Search for the cell housing the specified text and yield its (x, y) center coordinate. 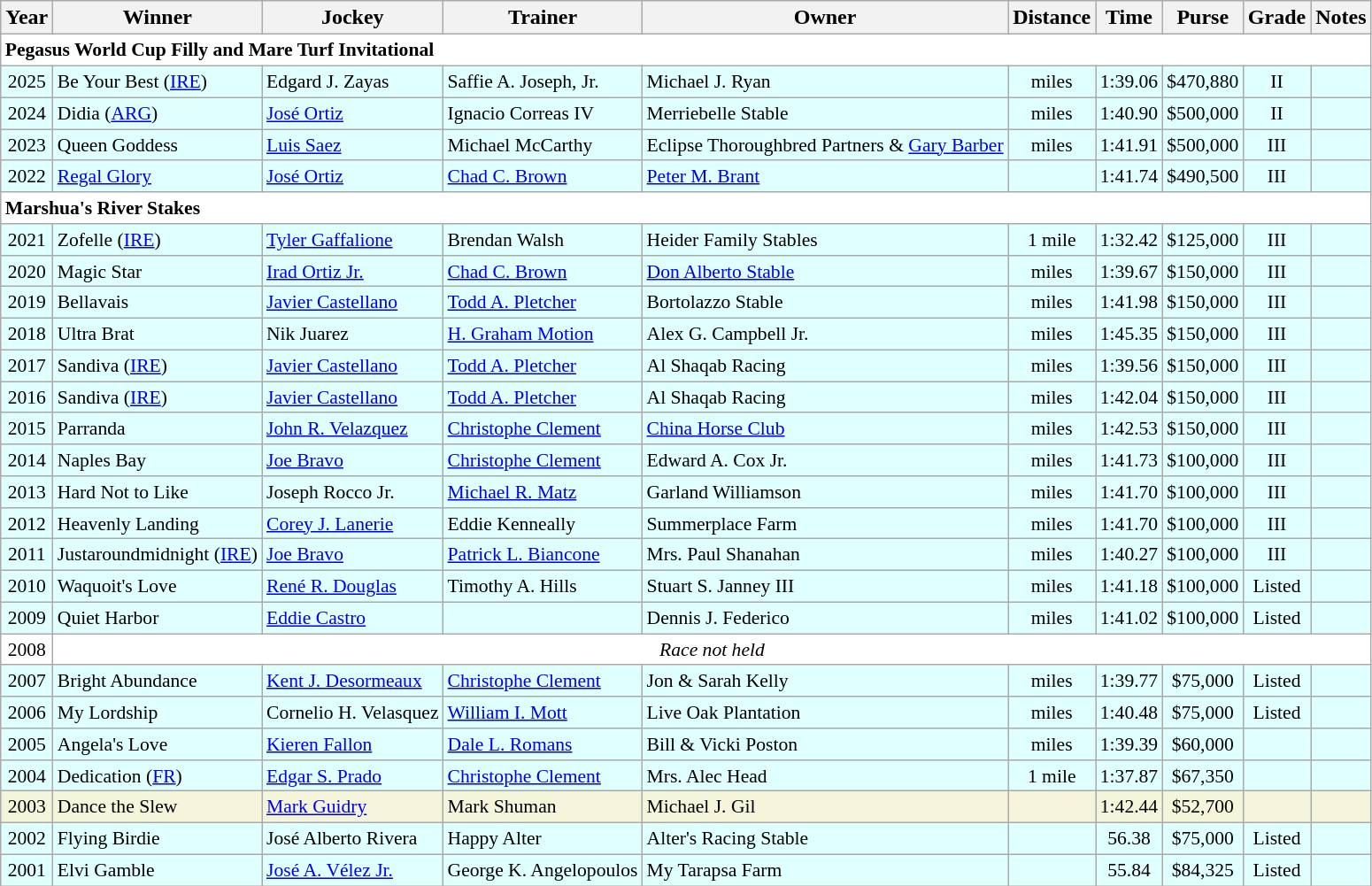
René R. Douglas (352, 586)
1:40.90 (1129, 113)
Winner (158, 18)
Dedication (FR) (158, 775)
Parranda (158, 428)
2006 (27, 713)
Mark Guidry (352, 807)
Naples Bay (158, 460)
Eddie Castro (352, 618)
My Tarapsa Farm (825, 870)
Luis Saez (352, 145)
Year (27, 18)
1:32.42 (1129, 240)
2012 (27, 523)
John R. Velazquez (352, 428)
Happy Alter (543, 838)
Purse (1202, 18)
Ultra Brat (158, 334)
2007 (27, 681)
Michael McCarthy (543, 145)
Dance the Slew (158, 807)
Magic Star (158, 271)
Waquoit's Love (158, 586)
José A. Vélez Jr. (352, 870)
China Horse Club (825, 428)
Notes (1341, 18)
Bright Abundance (158, 681)
Michael R. Matz (543, 492)
Time (1129, 18)
Heider Family Stables (825, 240)
Dennis J. Federico (825, 618)
$60,000 (1202, 744)
Eclipse Thoroughbred Partners & Gary Barber (825, 145)
2019 (27, 303)
Patrick L. Biancone (543, 555)
Michael J. Gil (825, 807)
2016 (27, 397)
Heavenly Landing (158, 523)
2020 (27, 271)
1:41.18 (1129, 586)
1:39.39 (1129, 744)
H. Graham Motion (543, 334)
2023 (27, 145)
2021 (27, 240)
Hard Not to Like (158, 492)
Live Oak Plantation (825, 713)
$52,700 (1202, 807)
$67,350 (1202, 775)
$470,880 (1202, 81)
1:41.73 (1129, 460)
$84,325 (1202, 870)
Trainer (543, 18)
Angela's Love (158, 744)
Zofelle (IRE) (158, 240)
1:45.35 (1129, 334)
56.38 (1129, 838)
1:39.56 (1129, 366)
2008 (27, 650)
2003 (27, 807)
1:42.53 (1129, 428)
Peter M. Brant (825, 176)
1:41.91 (1129, 145)
2022 (27, 176)
Alter's Racing Stable (825, 838)
2011 (27, 555)
Michael J. Ryan (825, 81)
Jon & Sarah Kelly (825, 681)
2001 (27, 870)
2024 (27, 113)
Kent J. Desormeaux (352, 681)
William I. Mott (543, 713)
2015 (27, 428)
Owner (825, 18)
George K. Angelopoulos (543, 870)
Merriebelle Stable (825, 113)
Summerplace Farm (825, 523)
Bortolazzo Stable (825, 303)
Cornelio H. Velasquez (352, 713)
Queen Goddess (158, 145)
Elvi Gamble (158, 870)
José Alberto Rivera (352, 838)
Mrs. Alec Head (825, 775)
Timothy A. Hills (543, 586)
Garland Williamson (825, 492)
2002 (27, 838)
Saffie A. Joseph, Jr. (543, 81)
Ignacio Correas IV (543, 113)
Bill & Vicki Poston (825, 744)
2013 (27, 492)
1:42.44 (1129, 807)
Distance (1052, 18)
Edgard J. Zayas (352, 81)
1:37.87 (1129, 775)
2009 (27, 618)
1:41.02 (1129, 618)
Don Alberto Stable (825, 271)
Corey J. Lanerie (352, 523)
$125,000 (1202, 240)
Didia (ARG) (158, 113)
2005 (27, 744)
Eddie Kenneally (543, 523)
1:40.48 (1129, 713)
Kieren Fallon (352, 744)
Nik Juarez (352, 334)
Justaroundmidnight (IRE) (158, 555)
1:40.27 (1129, 555)
2004 (27, 775)
2014 (27, 460)
Jockey (352, 18)
Brendan Walsh (543, 240)
Stuart S. Janney III (825, 586)
Joseph Rocco Jr. (352, 492)
Grade (1276, 18)
Race not held (712, 650)
55.84 (1129, 870)
$490,500 (1202, 176)
2017 (27, 366)
Bellavais (158, 303)
Mark Shuman (543, 807)
Be Your Best (IRE) (158, 81)
Dale L. Romans (543, 744)
1:39.67 (1129, 271)
2010 (27, 586)
Mrs. Paul Shanahan (825, 555)
1:41.98 (1129, 303)
1:39.77 (1129, 681)
Quiet Harbor (158, 618)
Pegasus World Cup Filly and Mare Turf Invitational (686, 50)
Alex G. Campbell Jr. (825, 334)
Regal Glory (158, 176)
Irad Ortiz Jr. (352, 271)
Edgar S. Prado (352, 775)
Flying Birdie (158, 838)
My Lordship (158, 713)
1:42.04 (1129, 397)
Tyler Gaffalione (352, 240)
2025 (27, 81)
2018 (27, 334)
1:41.74 (1129, 176)
Marshua's River Stakes (686, 208)
1:39.06 (1129, 81)
Edward A. Cox Jr. (825, 460)
